Return the (X, Y) coordinate for the center point of the cell that contains the specified text.  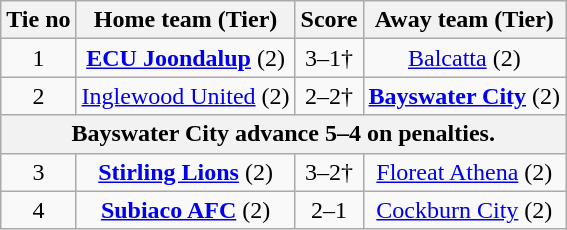
3–1† (329, 58)
Bayswater City advance 5–4 on penalties. (284, 134)
Bayswater City (2) (464, 96)
Balcatta (2) (464, 58)
ECU Joondalup (2) (186, 58)
2 (38, 96)
Subiaco AFC (2) (186, 210)
3 (38, 172)
Cockburn City (2) (464, 210)
Away team (Tier) (464, 20)
3–2† (329, 172)
4 (38, 210)
Inglewood United (2) (186, 96)
Floreat Athena (2) (464, 172)
1 (38, 58)
2–2† (329, 96)
Score (329, 20)
2–1 (329, 210)
Stirling Lions (2) (186, 172)
Tie no (38, 20)
Home team (Tier) (186, 20)
